Determine the [X, Y] coordinate at the center of the cell enclosing the given text.  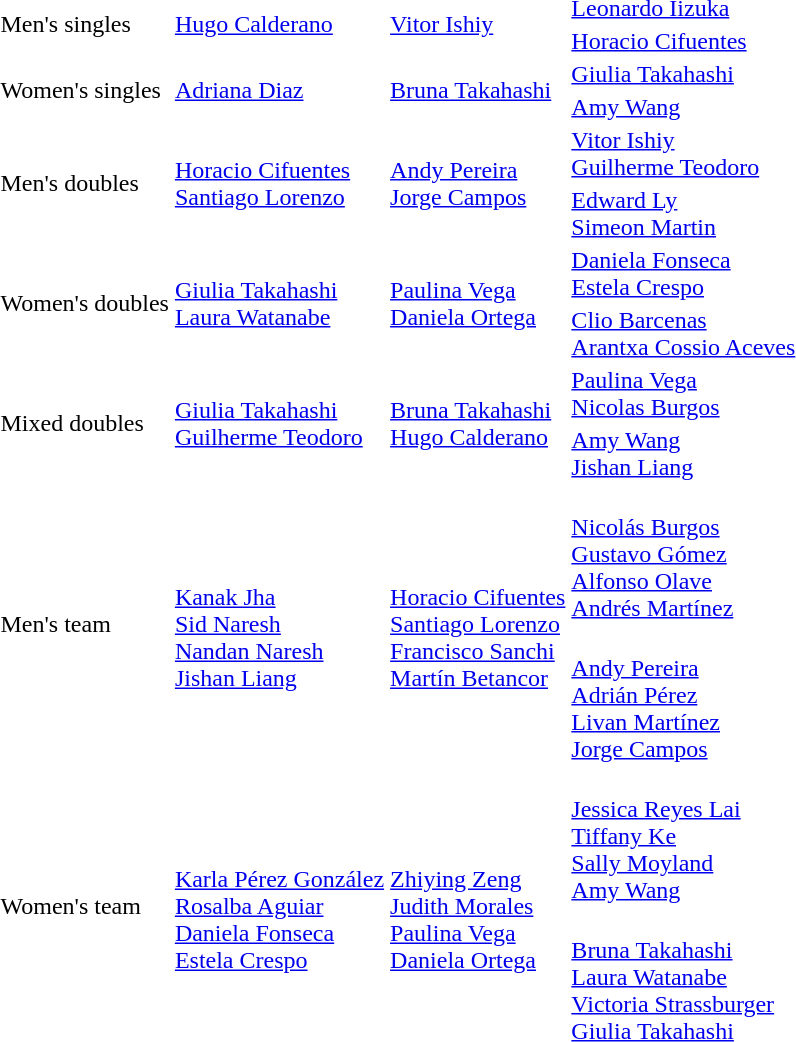
Horacio CifuentesSantiago LorenzoFrancisco SanchiMartín Betancor [478, 624]
Adriana Diaz [279, 90]
Giulia Takahashi Guilherme Teodoro [279, 424]
Paulina Vega Daniela Ortega [478, 304]
Bruna Takahashi Hugo Calderano [478, 424]
Horacio Cifuentes Santiago Lorenzo [279, 184]
Kanak JhaSid NareshNandan NareshJishan Liang [279, 624]
Giulia Takahashi Laura Watanabe [279, 304]
Bruna Takahashi [478, 90]
Andy Pereira Jorge Campos [478, 184]
